Extract the (x, y) coordinate from the center of the cell holding the provided text.  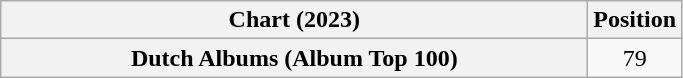
Dutch Albums (Album Top 100) (294, 58)
79 (635, 58)
Chart (2023) (294, 20)
Position (635, 20)
